Return the [x, y] coordinate for the center point of the cell that contains the specified text.  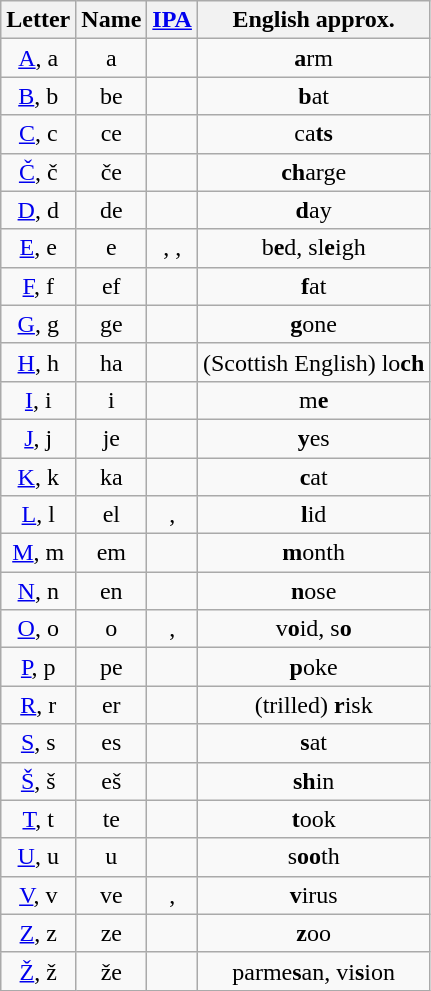
te [112, 819]
yes [313, 438]
IPA [172, 20]
B, b [38, 96]
H, h [38, 362]
fat [313, 286]
a [112, 58]
e [112, 248]
če [112, 172]
ge [112, 324]
month [313, 553]
bat [313, 96]
Letter [38, 20]
gone [313, 324]
E, e [38, 248]
že [112, 971]
lid [313, 515]
Ž, ž [38, 971]
, , [172, 248]
C, c [38, 134]
er [112, 705]
me [313, 400]
sat [313, 743]
U, u [38, 857]
virus [313, 895]
J, j [38, 438]
R, r [38, 705]
N, n [38, 591]
V, v [38, 895]
I, i [38, 400]
Č, č [38, 172]
ce [112, 134]
en [112, 591]
poke [313, 667]
T, t [38, 819]
day [313, 210]
L, l [38, 515]
shin [313, 781]
bed, sleigh [313, 248]
Z, z [38, 933]
M, m [38, 553]
i [112, 400]
o [112, 629]
cat [313, 477]
em [112, 553]
je [112, 438]
arm [313, 58]
pe [112, 667]
S, s [38, 743]
void, so [313, 629]
be [112, 96]
A, a [38, 58]
(Scottish English) loch [313, 362]
ve [112, 895]
charge [313, 172]
de [112, 210]
P, p [38, 667]
u [112, 857]
sooth [313, 857]
Name [112, 20]
eš [112, 781]
K, k [38, 477]
nose [313, 591]
English approx. [313, 20]
F, f [38, 286]
G, g [38, 324]
es [112, 743]
(trilled) risk [313, 705]
ze [112, 933]
Š, š [38, 781]
took [313, 819]
cats [313, 134]
D, d [38, 210]
zoo [313, 933]
parmesan, vision [313, 971]
ef [112, 286]
ka [112, 477]
ha [112, 362]
O, o [38, 629]
el [112, 515]
